Search for the cell housing the specified text and yield its (x, y) center coordinate. 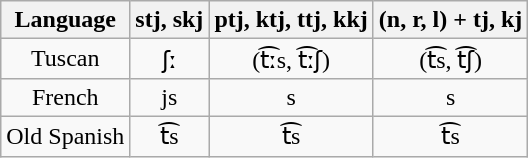
French (66, 97)
(t͡ːs, t͡ːʃ) (291, 59)
(n, r, l) + tj, kj (450, 20)
(t͡s, t͡ʃ) (450, 59)
ptj, ktj, ttj, kkj (291, 20)
Tuscan (66, 59)
Language (66, 20)
ʃː (170, 59)
stj, skj (170, 20)
js (170, 97)
Old Spanish (66, 136)
